Detect which cell encompasses the target text, then output its (X, Y) center coordinate. 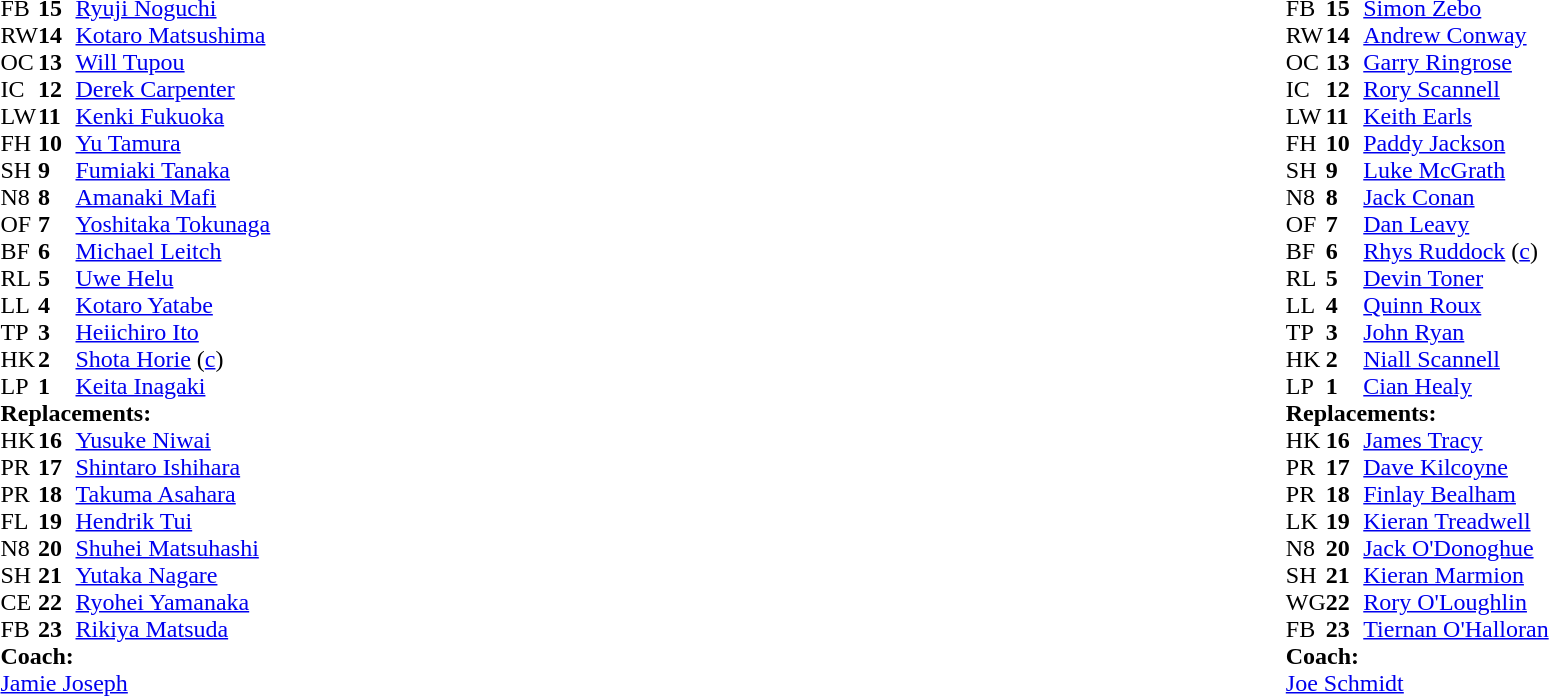
James Tracy (1456, 440)
Amanaki Mafi (174, 198)
Shuhei Matsuhashi (174, 548)
Fumiaki Tanaka (174, 170)
Paddy Jackson (1456, 144)
Garry Ringrose (1456, 62)
Kieran Treadwell (1456, 522)
Yu Tamura (174, 144)
WG (1306, 602)
Keith Earls (1456, 116)
FL (19, 522)
Kenki Fukuoka (174, 116)
Jack O'Donoghue (1456, 548)
John Ryan (1456, 332)
CE (19, 602)
Heiichiro Ito (174, 332)
Kotaro Yatabe (174, 306)
Michael Leitch (174, 252)
Uwe Helu (174, 278)
Rhys Ruddock (c) (1456, 252)
Andrew Conway (1456, 36)
Kieran Marmion (1456, 576)
Dan Leavy (1456, 224)
LK (1306, 522)
Rory O'Loughlin (1456, 602)
Shintaro Ishihara (174, 468)
Luke McGrath (1456, 170)
Yusuke Niwai (174, 440)
Hendrik Tui (174, 522)
Yoshitaka Tokunaga (174, 224)
Devin Toner (1456, 278)
Shota Horie (c) (174, 360)
Quinn Roux (1456, 306)
Takuma Asahara (174, 494)
Cian Healy (1456, 386)
Tiernan O'Halloran (1456, 630)
Derek Carpenter (174, 90)
Ryohei Yamanaka (174, 602)
Dave Kilcoyne (1456, 468)
Rikiya Matsuda (174, 630)
Finlay Bealham (1456, 494)
Jack Conan (1456, 198)
Will Tupou (174, 62)
Rory Scannell (1456, 90)
Yutaka Nagare (174, 576)
Keita Inagaki (174, 386)
Kotaro Matsushima (174, 36)
Niall Scannell (1456, 360)
